Scan for the cell matching the given text and deliver its (X, Y) coordinate at center. 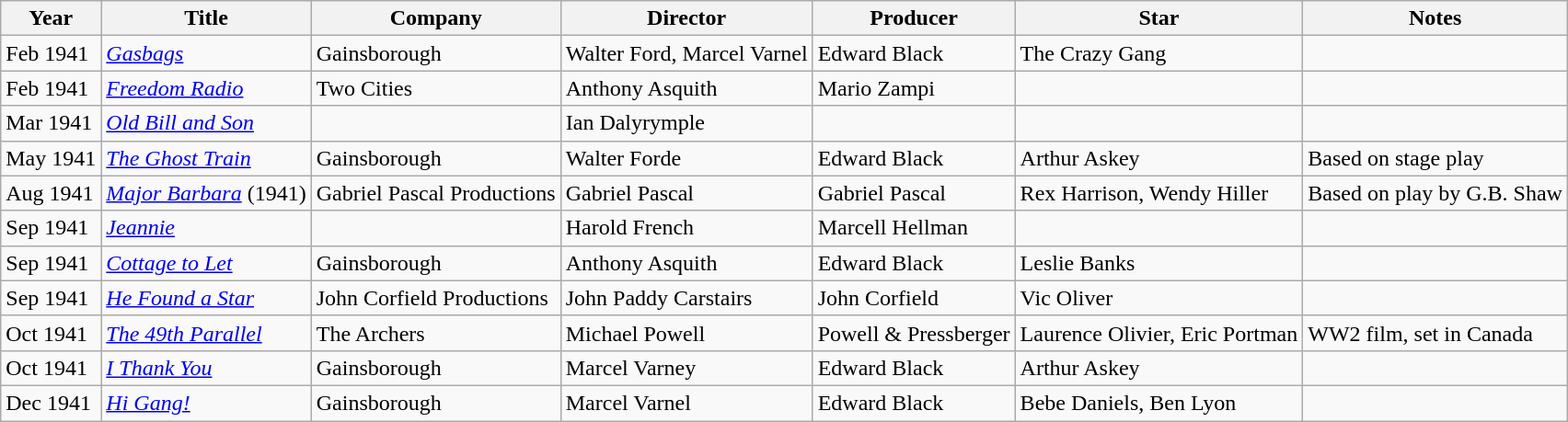
Jeannie (206, 228)
Star (1159, 18)
Marcel Varnel (686, 403)
Year (52, 18)
The Crazy Gang (1159, 53)
I Thank You (206, 368)
Dec 1941 (52, 403)
Cottage to Let (206, 263)
Bebe Daniels, Ben Lyon (1159, 403)
Walter Forde (686, 158)
John Corfield Productions (436, 298)
Freedom Radio (206, 88)
Laurence Olivier, Eric Portman (1159, 333)
Mario Zampi (914, 88)
WW2 film, set in Canada (1435, 333)
Gasbags (206, 53)
Aug 1941 (52, 193)
Powell & Pressberger (914, 333)
He Found a Star (206, 298)
Old Bill and Son (206, 123)
Major Barbara (1941) (206, 193)
Rex Harrison, Wendy Hiller (1159, 193)
Gabriel Pascal Productions (436, 193)
Vic Oliver (1159, 298)
Harold French (686, 228)
Ian Dalyrymple (686, 123)
The Archers (436, 333)
The Ghost Train (206, 158)
Walter Ford, Marcel Varnel (686, 53)
Two Cities (436, 88)
Hi Gang! (206, 403)
Based on play by G.B. Shaw (1435, 193)
Director (686, 18)
Notes (1435, 18)
Company (436, 18)
John Paddy Carstairs (686, 298)
May 1941 (52, 158)
Mar 1941 (52, 123)
John Corfield (914, 298)
The 49th Parallel (206, 333)
Title (206, 18)
Leslie Banks (1159, 263)
Based on stage play (1435, 158)
Marcel Varney (686, 368)
Michael Powell (686, 333)
Producer (914, 18)
Marcell Hellman (914, 228)
